For the text-containing cell, return its midpoint in (x, y) coordinate format. 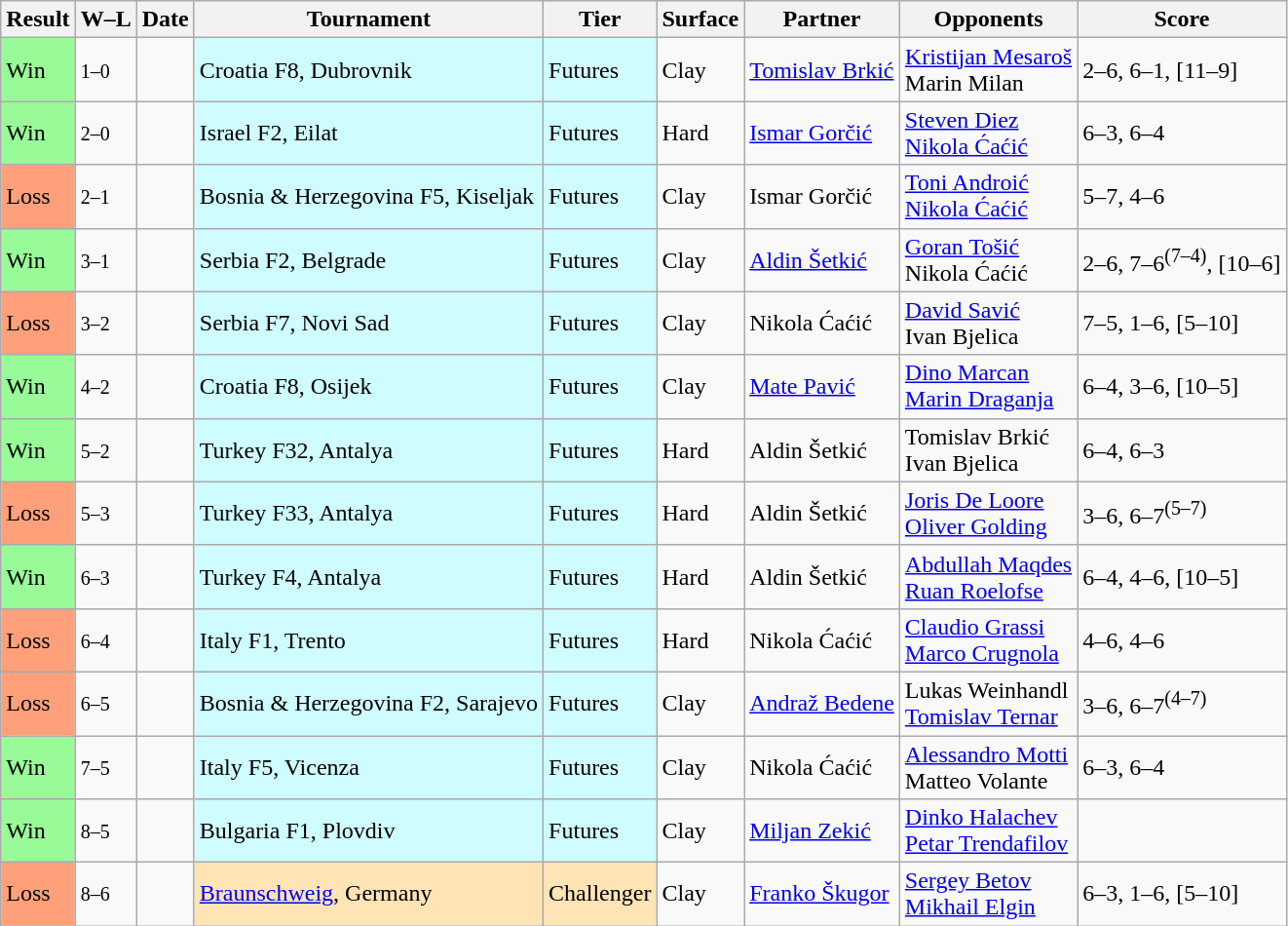
7–5, 1–6, [5–10] (1182, 324)
Turkey F33, Antalya (368, 513)
3–2 (105, 324)
6–4, 4–6, [10–5] (1182, 577)
8–5 (105, 830)
Dino Marcan Marin Draganja (988, 386)
Tomislav Brkić (822, 70)
Lukas Weinhandl Tomislav Ternar (988, 704)
2–0 (105, 133)
4–6, 4–6 (1182, 639)
Dinko Halachev Petar Trendafilov (988, 830)
Turkey F32, Antalya (368, 450)
Tier (600, 19)
Croatia F8, Dubrovnik (368, 70)
Turkey F4, Antalya (368, 577)
Tournament (368, 19)
5–7, 4–6 (1182, 197)
Claudio Grassi Marco Crugnola (988, 639)
Croatia F8, Osijek (368, 386)
8–6 (105, 895)
Challenger (600, 895)
3–6, 6–7(4–7) (1182, 704)
Serbia F2, Belgrade (368, 259)
6–4 (105, 639)
Italy F1, Trento (368, 639)
Joris De Loore Oliver Golding (988, 513)
Serbia F7, Novi Sad (368, 324)
Braunschweig, Germany (368, 895)
7–5 (105, 766)
Tomislav Brkić Ivan Bjelica (988, 450)
Partner (822, 19)
Mate Pavić (822, 386)
2–1 (105, 197)
1–0 (105, 70)
Toni Androić Nikola Ćaćić (988, 197)
5–3 (105, 513)
6–4, 3–6, [10–5] (1182, 386)
Sergey Betov Mikhail Elgin (988, 895)
3–6, 6–7(5–7) (1182, 513)
2–6, 7–6(7–4), [10–6] (1182, 259)
2–6, 6–1, [11–9] (1182, 70)
6–5 (105, 704)
Bulgaria F1, Plovdiv (368, 830)
Israel F2, Eilat (368, 133)
Kristijan Mesaroš Marin Milan (988, 70)
Alessandro Motti Matteo Volante (988, 766)
Opponents (988, 19)
Score (1182, 19)
Abdullah Maqdes Ruan Roelofse (988, 577)
Bosnia & Herzegovina F2, Sarajevo (368, 704)
David Savić Ivan Bjelica (988, 324)
Surface (701, 19)
Miljan Zekić (822, 830)
5–2 (105, 450)
Result (38, 19)
6–4, 6–3 (1182, 450)
6–3, 1–6, [5–10] (1182, 895)
3–1 (105, 259)
6–3 (105, 577)
4–2 (105, 386)
W–L (105, 19)
Franko Škugor (822, 895)
Steven Diez Nikola Ćaćić (988, 133)
Italy F5, Vicenza (368, 766)
Bosnia & Herzegovina F5, Kiseljak (368, 197)
Goran Tošić Nikola Ćaćić (988, 259)
Andraž Bedene (822, 704)
Date (166, 19)
